Detect which cell encompasses the target text, then output its (X, Y) center coordinate. 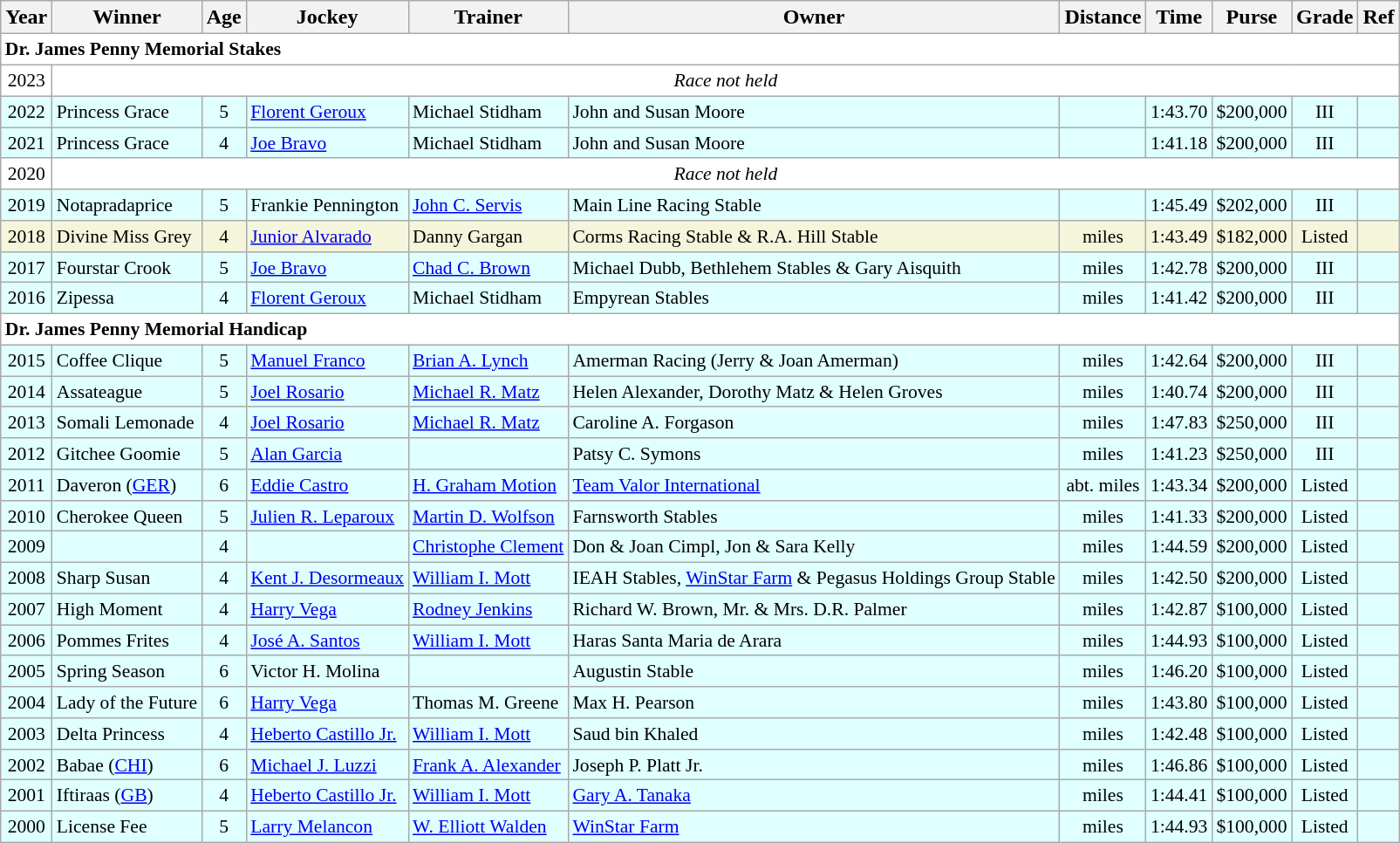
1:42.87 (1179, 609)
2018 (26, 236)
Amerman Racing (Jerry & Joan Amerman) (813, 360)
1:44.41 (1179, 796)
2002 (26, 764)
Kent J. Desormeaux (327, 578)
2006 (26, 641)
Rodney Jenkins (488, 609)
1:43.70 (1179, 112)
Patsy C. Symons (813, 454)
Sharp Susan (127, 578)
Age (223, 17)
Winner (127, 17)
Time (1179, 17)
Augustin Stable (813, 671)
2016 (26, 298)
License Fee (127, 826)
1:46.86 (1179, 764)
Saud bin Khaled (813, 734)
Owner (813, 17)
Alan Garcia (327, 454)
Grade (1324, 17)
2010 (26, 516)
Chad C. Brown (488, 267)
Caroline A. Forgason (813, 422)
$182,000 (1251, 236)
Michael Dubb, Bethlehem Stables & Gary Aisquith (813, 267)
1:43.34 (1179, 485)
Haras Santa Maria de Arara (813, 641)
2019 (26, 205)
2005 (26, 671)
2011 (26, 485)
Don & Joan Cimpl, Jon & Sara Kelly (813, 547)
Frankie Pennington (327, 205)
Danny Gargan (488, 236)
Delta Princess (127, 734)
Main Line Racing Stable (813, 205)
Fourstar Crook (127, 267)
2007 (26, 609)
$202,000 (1251, 205)
Distance (1103, 17)
Farnsworth Stables (813, 516)
Notapradaprice (127, 205)
Gitchee Goomie (127, 454)
2021 (26, 143)
Daveron (GER) (127, 485)
1:42.48 (1179, 734)
1:44.59 (1179, 547)
Martin D. Wolfson (488, 516)
Pommes Frites (127, 641)
2017 (26, 267)
1:41.33 (1179, 516)
Helen Alexander, Dorothy Matz & Helen Groves (813, 392)
Somali Lemonade (127, 422)
2020 (26, 174)
1:43.49 (1179, 236)
1:42.64 (1179, 360)
2014 (26, 392)
Corms Racing Stable & R.A. Hill Stable (813, 236)
Dr. James Penny Memorial Stakes (700, 50)
IEAH Stables, WinStar Farm & Pegasus Holdings Group Stable (813, 578)
Junior Alvarado (327, 236)
Joseph P. Platt Jr. (813, 764)
Eddie Castro (327, 485)
W. Elliott Walden (488, 826)
2009 (26, 547)
Ref (1378, 17)
Iftiraas (GB) (127, 796)
2022 (26, 112)
Christophe Clement (488, 547)
1:42.50 (1179, 578)
Divine Miss Grey (127, 236)
Babae (CHI) (127, 764)
1:42.78 (1179, 267)
1:45.49 (1179, 205)
Empyrean Stables (813, 298)
1:47.83 (1179, 422)
Julien R. Leparoux (327, 516)
1:46.20 (1179, 671)
2023 (26, 80)
Brian A. Lynch (488, 360)
1:41.42 (1179, 298)
Assateague (127, 392)
Thomas M. Greene (488, 702)
H. Graham Motion (488, 485)
Team Valor International (813, 485)
Victor H. Molina (327, 671)
José A. Santos (327, 641)
2003 (26, 734)
1:41.18 (1179, 143)
Coffee Clique (127, 360)
2008 (26, 578)
1:40.74 (1179, 392)
2000 (26, 826)
1:41.23 (1179, 454)
2001 (26, 796)
2012 (26, 454)
John C. Servis (488, 205)
2013 (26, 422)
1:43.80 (1179, 702)
WinStar Farm (813, 826)
abt. miles (1103, 485)
High Moment (127, 609)
Cherokee Queen (127, 516)
Larry Melancon (327, 826)
Trainer (488, 17)
Jockey (327, 17)
Richard W. Brown, Mr. & Mrs. D.R. Palmer (813, 609)
Zipessa (127, 298)
Gary A. Tanaka (813, 796)
Max H. Pearson (813, 702)
2015 (26, 360)
Dr. James Penny Memorial Handicap (700, 329)
Michael J. Luzzi (327, 764)
Year (26, 17)
Purse (1251, 17)
Lady of the Future (127, 702)
2004 (26, 702)
Manuel Franco (327, 360)
Frank A. Alexander (488, 764)
Spring Season (127, 671)
